Identify which cell holds the provided text, then report its (x, y) central coordinate. 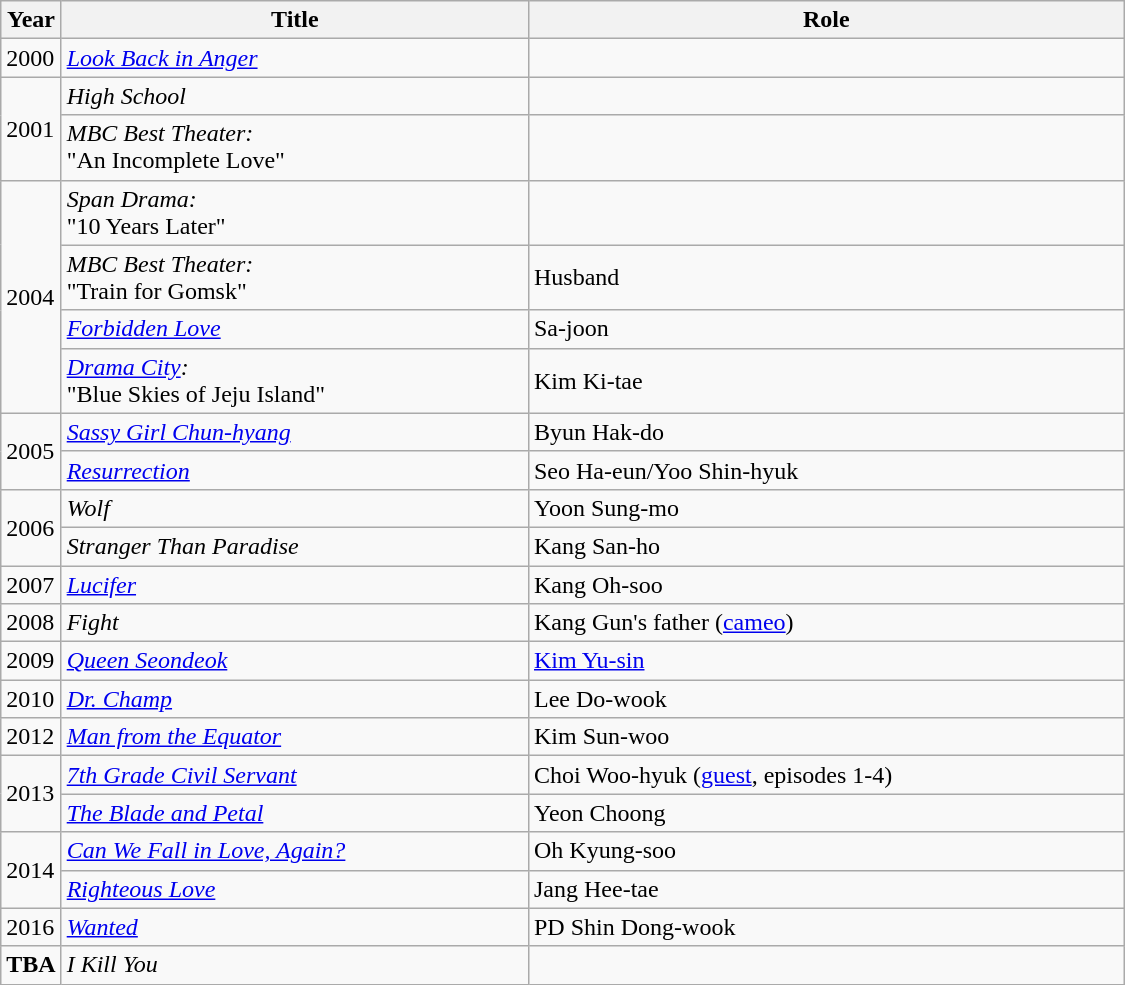
Kang San-ho (826, 546)
High School (294, 96)
Kang Gun's father (cameo) (826, 623)
Kim Yu-sin (826, 661)
Sa-joon (826, 329)
Queen Seondeok (294, 661)
Role (826, 20)
2000 (31, 58)
PD Shin Dong-wook (826, 927)
Kang Oh-soo (826, 585)
Husband (826, 278)
Forbidden Love (294, 329)
2001 (31, 128)
TBA (31, 965)
Lucifer (294, 585)
2005 (31, 451)
MBC Best Theater:"An Incomplete Love" (294, 148)
2008 (31, 623)
Yoon Sung-mo (826, 508)
Drama City:"Blue Skies of Jeju Island" (294, 380)
Lee Do-wook (826, 699)
Byun Hak-do (826, 432)
Jang Hee-tae (826, 889)
Title (294, 20)
7th Grade Civil Servant (294, 775)
2013 (31, 794)
Year (31, 20)
Righteous Love (294, 889)
2012 (31, 737)
Sassy Girl Chun-hyang (294, 432)
MBC Best Theater:"Train for Gomsk" (294, 278)
2014 (31, 870)
2006 (31, 527)
2010 (31, 699)
Kim Ki-tae (826, 380)
The Blade and Petal (294, 813)
Choi Woo-hyuk (guest, episodes 1-4) (826, 775)
Kim Sun-woo (826, 737)
Stranger Than Paradise (294, 546)
2009 (31, 661)
Dr. Champ (294, 699)
2004 (31, 296)
2016 (31, 927)
Look Back in Anger (294, 58)
Resurrection (294, 470)
Man from the Equator (294, 737)
Yeon Choong (826, 813)
Can We Fall in Love, Again? (294, 851)
Span Drama:"10 Years Later" (294, 212)
I Kill You (294, 965)
Seo Ha-eun/Yoo Shin-hyuk (826, 470)
Oh Kyung-soo (826, 851)
Fight (294, 623)
Wanted (294, 927)
2007 (31, 585)
Wolf (294, 508)
